Pinpoint the cell where the given text exists, returning its [X, Y] midpoint coordinate. 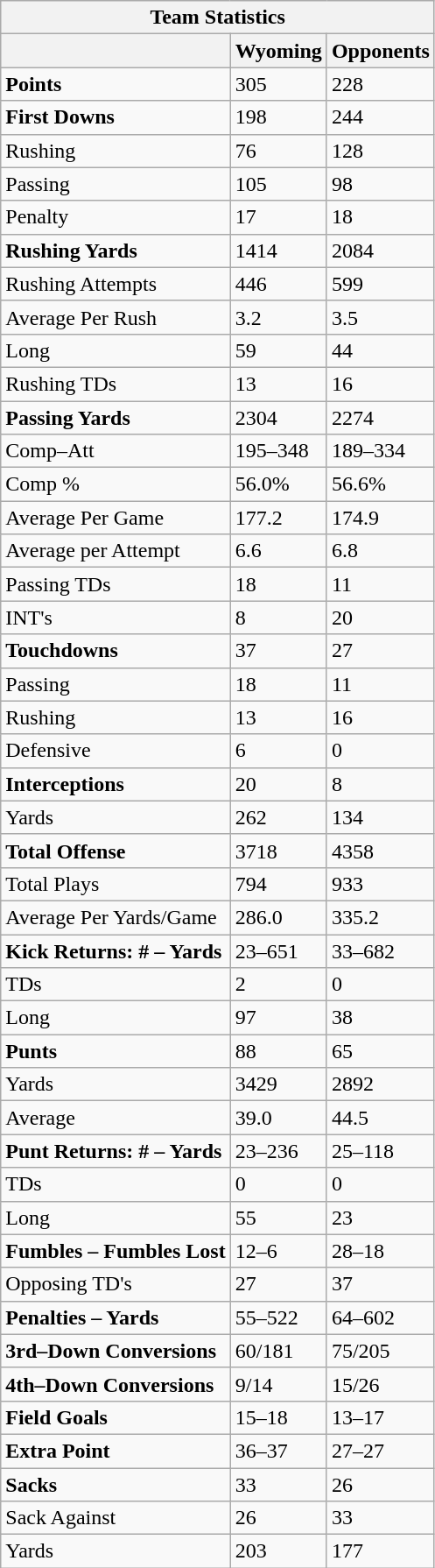
Field Goals [116, 1417]
15/26 [380, 1384]
2274 [380, 418]
244 [380, 117]
First Downs [116, 117]
286.0 [278, 917]
Average Per Rush [116, 317]
25–118 [380, 1151]
39.0 [278, 1118]
Rushing Attempts [116, 284]
Rushing Yards [116, 251]
Punt Returns: # – Yards [116, 1151]
Sack Against [116, 1518]
Extra Point [116, 1451]
Sacks [116, 1485]
Touchdowns [116, 651]
13–17 [380, 1417]
6 [278, 751]
Interceptions [116, 784]
Passing Yards [116, 418]
134 [380, 817]
Passing TDs [116, 584]
933 [380, 884]
59 [278, 350]
305 [278, 84]
2892 [380, 1084]
Average Per Game [116, 518]
794 [278, 884]
2084 [380, 251]
23–651 [278, 950]
98 [380, 184]
Total Offense [116, 851]
189–334 [380, 451]
Average Per Yards/Game [116, 917]
335.2 [380, 917]
Total Plays [116, 884]
3.2 [278, 317]
23–236 [278, 1151]
65 [380, 1051]
262 [278, 817]
Average per Attempt [116, 551]
33–682 [380, 950]
Opponents [380, 51]
198 [278, 117]
56.6% [380, 484]
38 [380, 1018]
28–18 [380, 1251]
3.5 [380, 317]
Average [116, 1118]
228 [380, 84]
44 [380, 350]
2 [278, 985]
Kick Returns: # – Yards [116, 950]
23 [380, 1218]
177 [380, 1551]
1414 [278, 251]
599 [380, 284]
27–27 [380, 1451]
64–602 [380, 1317]
174.9 [380, 518]
128 [380, 151]
9/14 [278, 1384]
Punts [116, 1051]
75/205 [380, 1351]
Defensive [116, 751]
203 [278, 1551]
56.0% [278, 484]
12–6 [278, 1251]
3429 [278, 1084]
Team Statistics [218, 18]
195–348 [278, 451]
15–18 [278, 1417]
2304 [278, 418]
177.2 [278, 518]
76 [278, 151]
Comp % [116, 484]
3718 [278, 851]
17 [278, 217]
60/181 [278, 1351]
Penalties – Yards [116, 1317]
6.8 [380, 551]
Rushing TDs [116, 384]
6.6 [278, 551]
36–37 [278, 1451]
4358 [380, 851]
105 [278, 184]
44.5 [380, 1118]
Penalty [116, 217]
88 [278, 1051]
Opposing TD's [116, 1284]
55–522 [278, 1317]
INT's [116, 618]
3rd–Down Conversions [116, 1351]
446 [278, 284]
Comp–Att [116, 451]
4th–Down Conversions [116, 1384]
97 [278, 1018]
Wyoming [278, 51]
Points [116, 84]
Fumbles – Fumbles Lost [116, 1251]
55 [278, 1218]
